Output the [x, y] coordinate of the center of the cell containing the given text.  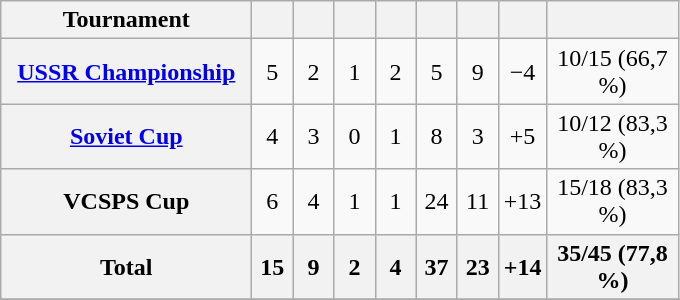
15 [272, 266]
−4 [522, 72]
+14 [522, 266]
VCSPS Cup [126, 202]
Total [126, 266]
10/15 (66,7 %) [612, 72]
+5 [522, 136]
35/45 (77,8 %) [612, 266]
8 [436, 136]
Soviet Cup [126, 136]
+13 [522, 202]
24 [436, 202]
37 [436, 266]
0 [354, 136]
11 [478, 202]
23 [478, 266]
10/12 (83,3 %) [612, 136]
USSR Championship [126, 72]
Tournament [126, 20]
6 [272, 202]
15/18 (83,3 %) [612, 202]
